Extract the (x, y) coordinate from the center of the cell holding the provided text.  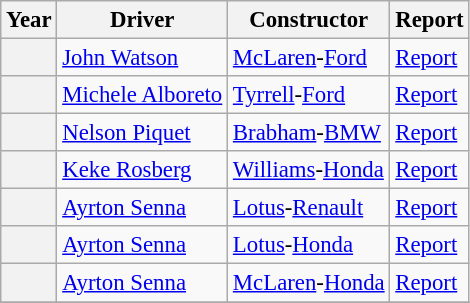
Tyrrell-Ford (309, 95)
Constructor (309, 20)
Nelson Piquet (142, 133)
McLaren-Honda (309, 283)
Driver (142, 20)
Lotus-Honda (309, 245)
John Watson (142, 58)
Michele Alboreto (142, 95)
Brabham-BMW (309, 133)
Williams-Honda (309, 170)
Keke Rosberg (142, 170)
Lotus-Renault (309, 208)
Year (29, 20)
McLaren-Ford (309, 58)
